Search for the cell housing the specified text and yield its [X, Y] center coordinate. 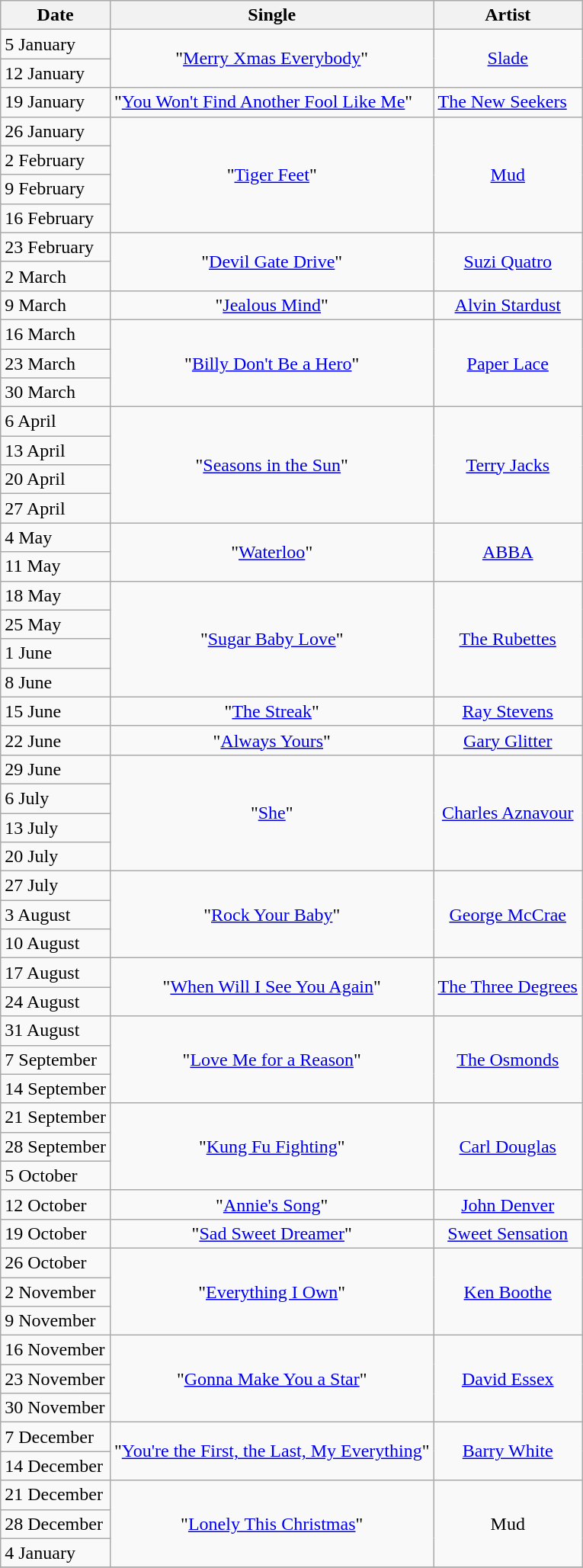
"Sad Sweet Dreamer" [271, 1233]
14 December [56, 1466]
6 July [56, 798]
25 May [56, 624]
"Waterloo" [271, 552]
2 March [56, 276]
28 December [56, 1524]
22 June [56, 740]
Single [271, 15]
"Devil Gate Drive" [271, 261]
6 April [56, 422]
"When Will I See You Again" [271, 987]
30 November [56, 1408]
29 June [56, 769]
Alvin Stardust [508, 305]
George McCrae [508, 915]
"Sugar Baby Love" [271, 639]
Carl Douglas [508, 1146]
"She" [271, 813]
4 May [56, 537]
15 June [56, 711]
Suzi Quatro [508, 261]
Paper Lace [508, 363]
24 August [56, 1002]
26 October [56, 1262]
18 May [56, 595]
21 September [56, 1117]
The Osmonds [508, 1060]
20 April [56, 479]
13 April [56, 451]
Charles Aznavour [508, 813]
"Tiger Feet" [271, 175]
"Gonna Make You a Star" [271, 1379]
9 February [56, 189]
"Love Me for a Reason" [271, 1060]
30 March [56, 393]
"Jealous Mind" [271, 305]
Sweet Sensation [508, 1233]
David Essex [508, 1379]
28 September [56, 1146]
John Denver [508, 1204]
5 January [56, 44]
"Lonely This Christmas" [271, 1524]
ABBA [508, 552]
7 December [56, 1437]
13 July [56, 827]
23 November [56, 1379]
"Merry Xmas Everybody" [271, 59]
9 March [56, 305]
5 October [56, 1175]
16 February [56, 218]
31 August [56, 1031]
11 May [56, 566]
Slade [508, 59]
12 October [56, 1204]
19 October [56, 1233]
The Three Degrees [508, 987]
2 February [56, 160]
9 November [56, 1321]
23 March [56, 364]
14 September [56, 1089]
1 June [56, 653]
"Always Yours" [271, 740]
12 January [56, 73]
Terry Jacks [508, 465]
The Rubettes [508, 639]
Date [56, 15]
16 November [56, 1350]
"Kung Fu Fighting" [271, 1146]
"You're the First, the Last, My Everything" [271, 1451]
8 June [56, 682]
"Annie's Song" [271, 1204]
21 December [56, 1495]
The New Seekers [508, 102]
"Everything I Own" [271, 1291]
10 August [56, 944]
4 January [56, 1553]
"Billy Don't Be a Hero" [271, 363]
"Seasons in the Sun" [271, 465]
"Rock Your Baby" [271, 915]
7 September [56, 1060]
Barry White [508, 1451]
19 January [56, 102]
Gary Glitter [508, 740]
Ken Boothe [508, 1291]
23 February [56, 247]
26 January [56, 131]
"You Won't Find Another Fool Like Me" [271, 102]
27 April [56, 508]
17 August [56, 973]
Artist [508, 15]
27 July [56, 886]
3 August [56, 915]
2 November [56, 1292]
Ray Stevens [508, 711]
20 July [56, 857]
"The Streak" [271, 711]
16 March [56, 334]
